From the cell containing the given text, extract its center point as [x, y] coordinate. 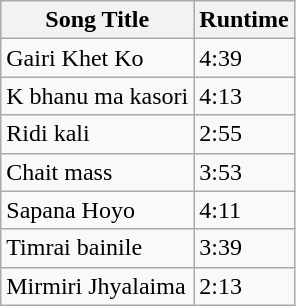
2:55 [244, 134]
Runtime [244, 20]
Timrai bainile [98, 248]
3:39 [244, 248]
4:39 [244, 58]
3:53 [244, 172]
K bhanu ma kasori [98, 96]
2:13 [244, 286]
4:13 [244, 96]
Chait mass [98, 172]
Ridi kali [98, 134]
Mirmiri Jhyalaima [98, 286]
Song Title [98, 20]
Sapana Hoyo [98, 210]
Gairi Khet Ko [98, 58]
4:11 [244, 210]
